Identify which cell holds the provided text, then report its [x, y] central coordinate. 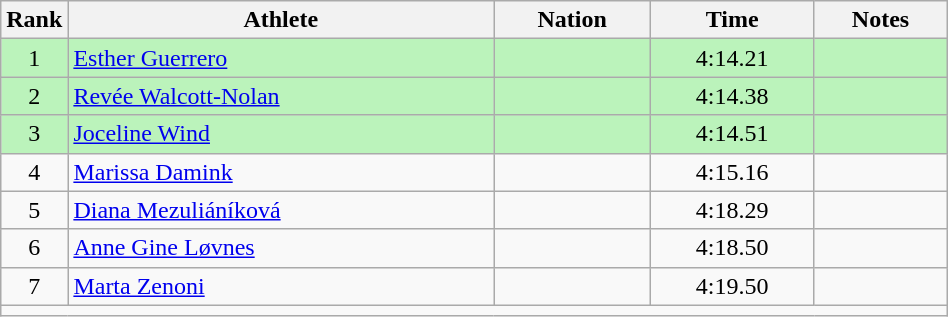
Diana Mezuliáníková [281, 210]
3 [34, 134]
2 [34, 96]
4:19.50 [732, 286]
Joceline Wind [281, 134]
Marta Zenoni [281, 286]
4:15.16 [732, 172]
6 [34, 248]
4:14.38 [732, 96]
4:18.29 [732, 210]
7 [34, 286]
4:14.21 [732, 58]
Time [732, 20]
4 [34, 172]
Anne Gine Løvnes [281, 248]
4:18.50 [732, 248]
Rank [34, 20]
Notes [880, 20]
Marissa Damink [281, 172]
Revée Walcott-Nolan [281, 96]
Athlete [281, 20]
5 [34, 210]
Esther Guerrero [281, 58]
4:14.51 [732, 134]
1 [34, 58]
Nation [572, 20]
